Determine the [x, y] coordinate at the center of the cell enclosing the given text.  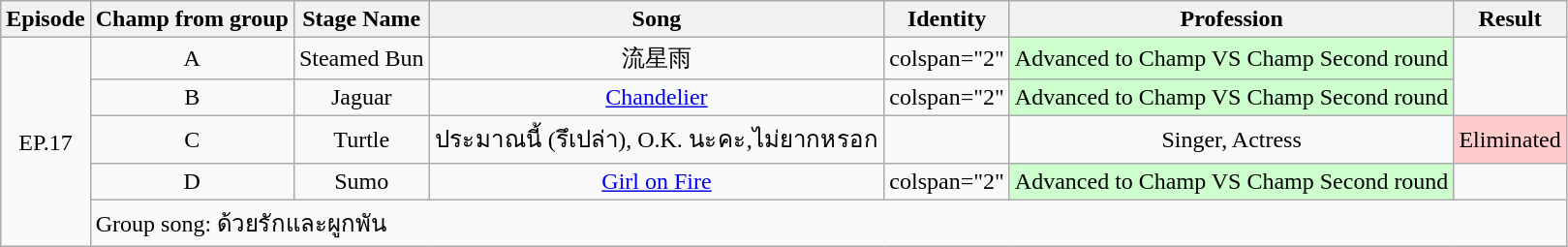
Singer, Actress [1232, 139]
Eliminated [1510, 139]
Champ from group [192, 19]
Steamed Bun [361, 58]
Jaguar [361, 97]
ประมาณนี้ (รึเปล่า), O.K. นะคะ,ไม่ยากหรอก [657, 139]
EP.17 [46, 142]
Sumo [361, 181]
Group song: ด้วยรักและผูกพัน [828, 223]
Turtle [361, 139]
流星雨 [657, 58]
Episode [46, 19]
B [192, 97]
Song [657, 19]
C [192, 139]
Stage Name [361, 19]
D [192, 181]
Chandelier [657, 97]
Girl on Fire [657, 181]
Profession [1232, 19]
A [192, 58]
Result [1510, 19]
Identity [947, 19]
